Capture the cell that displays the provided text and extract its [x, y] central coordinate. 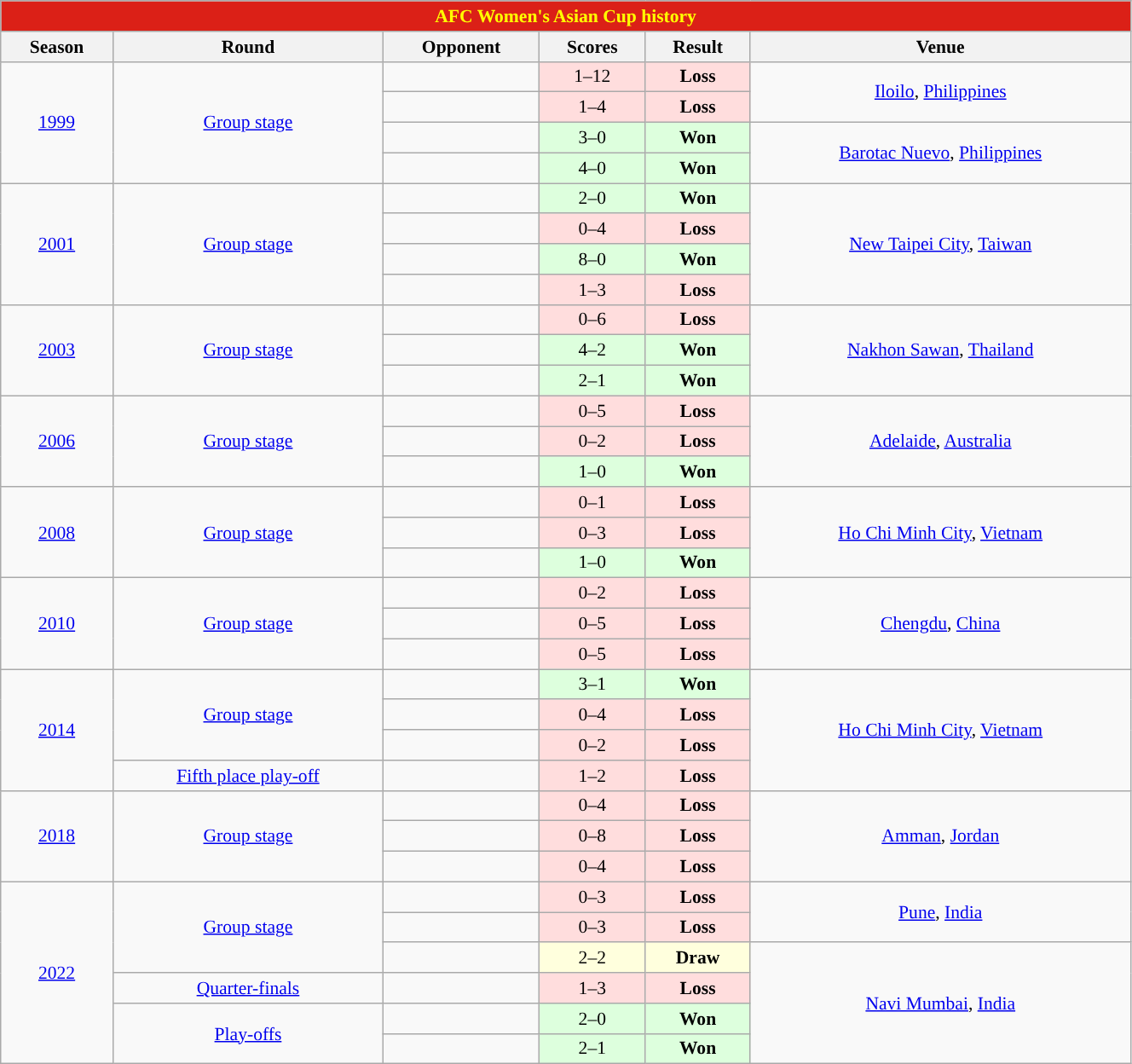
Chengdu, China [940, 624]
1999 [57, 122]
4–0 [592, 168]
Scores [592, 47]
Season [57, 47]
0–8 [592, 836]
2022 [57, 973]
Nakhon Sawan, Thailand [940, 350]
Draw [697, 958]
2018 [57, 836]
0–1 [592, 502]
2006 [57, 442]
2008 [57, 532]
Navi Mumbai, India [940, 1003]
Round [247, 47]
2001 [57, 244]
4–2 [592, 350]
Play-offs [247, 1033]
Result [697, 47]
3–0 [592, 138]
New Taipei City, Taiwan [940, 244]
Amman, Jordan [940, 836]
2014 [57, 730]
2010 [57, 624]
Pune, India [940, 912]
Venue [940, 47]
Fifth place play-off [247, 776]
2003 [57, 350]
AFC Women's Asian Cup history [566, 16]
Barotac Nuevo, Philippines [940, 153]
Quarter-finals [247, 988]
Adelaide, Australia [940, 442]
Iloilo, Philippines [940, 92]
1–4 [592, 107]
0–6 [592, 320]
1–2 [592, 776]
3–1 [592, 685]
8–0 [592, 259]
Opponent [462, 47]
1–12 [592, 77]
2–2 [592, 958]
